Return (x, y) of the center of cell containing provided text 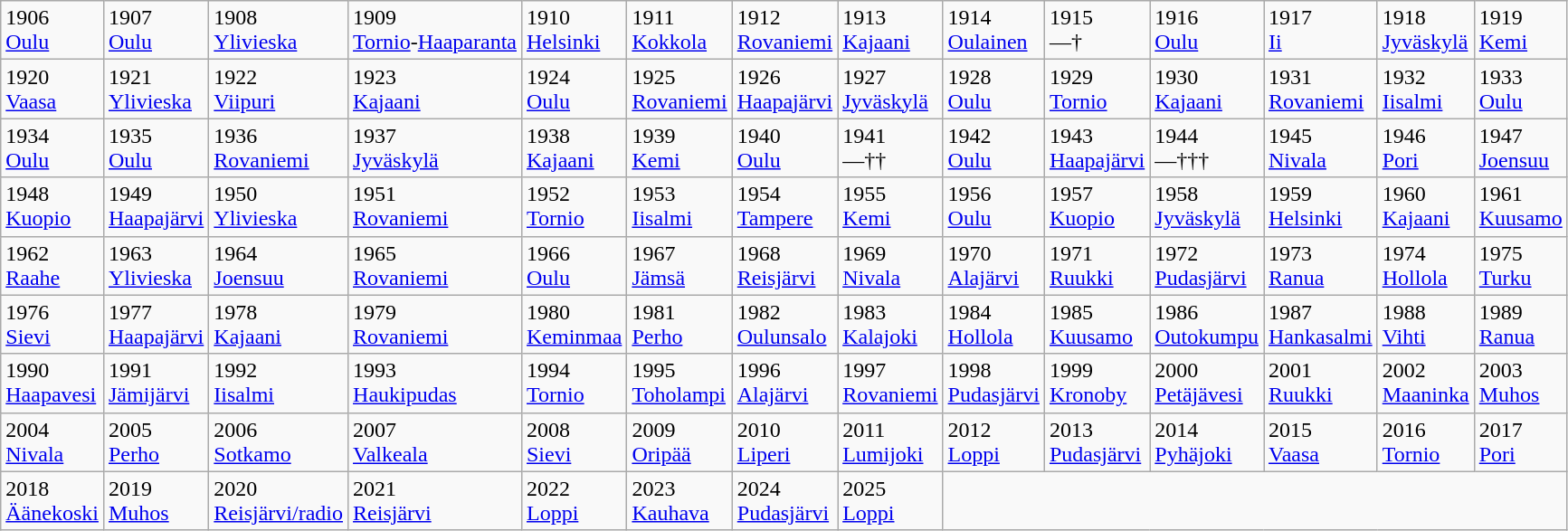
2025 Loppi (890, 501)
1965 Rovaniemi (435, 266)
1953 Iisalmi (679, 206)
1921 Ylivieska (156, 89)
1969 Nivala (890, 266)
1933 Oulu (1520, 89)
1956 Oulu (993, 206)
2020 Reisjärvi/radio (279, 501)
1913 Kajaani (890, 31)
1922 Viipuri (279, 89)
1964 Joensuu (279, 266)
2018 Äänekoski (52, 501)
2006 Sotkamo (279, 441)
2007 Valkeala (435, 441)
2013 Pudasjärvi (1097, 441)
1970 Alajärvi (993, 266)
2015 Vaasa (1320, 441)
1909 Tornio-Haaparanta (435, 31)
1991 Jämijärvi (156, 384)
1914 Oulainen (993, 31)
1932 Iisalmi (1426, 89)
2019 Muhos (156, 501)
2024 Pudasjärvi (784, 501)
1954 Tampere (784, 206)
1926 Haapajärvi (784, 89)
2008 Sievi (574, 441)
1997 Rovaniemi (890, 384)
2016 Tornio (1426, 441)
1998 Pudasjärvi (993, 384)
1975 Turku (1520, 266)
1908 Ylivieska (279, 31)
2010 Liperi (784, 441)
1916 Oulu (1207, 31)
1992 Iisalmi (279, 384)
1927 Jyväskylä (890, 89)
1955 Kemi (890, 206)
1949 Haapajärvi (156, 206)
1999 Kronoby (1097, 384)
1959 Helsinki (1320, 206)
1938 Kajaani (574, 148)
1907 Oulu (156, 31)
1963 Ylivieska (156, 266)
2003 Muhos (1520, 384)
1961 Kuusamo (1520, 206)
1923 Kajaani (435, 89)
1930 Kajaani (1207, 89)
1984 Hollola (993, 324)
1950 Ylivieska (279, 206)
1974 Hollola (1426, 266)
1951 Rovaniemi (435, 206)
1911 Kokkola (679, 31)
1996 Alajärvi (784, 384)
1979 Rovaniemi (435, 324)
1967 Jämsä (679, 266)
1980 Keminmaa (574, 324)
1988 Vihti (1426, 324)
1978 Kajaani (279, 324)
2022 Loppi (574, 501)
2002 Maaninka (1426, 384)
2000 Petäjävesi (1207, 384)
1952 Tornio (574, 206)
1960 Kajaani (1426, 206)
1987 Hankasalmi (1320, 324)
1989 Ranua (1520, 324)
1973 Ranua (1320, 266)
1939 Kemi (679, 148)
1943 Haapajärvi (1097, 148)
1917 Ii (1320, 31)
1966 Oulu (574, 266)
2014 Pyhäjoki (1207, 441)
1929 Tornio (1097, 89)
1993 Haukipudas (435, 384)
1968 Reisjärvi (784, 266)
2017 Pori (1520, 441)
1971 Ruukki (1097, 266)
1983 Kalajoki (890, 324)
1986 Outokumpu (1207, 324)
1944—††† (1207, 148)
1935 Oulu (156, 148)
1910 Helsinki (574, 31)
1940 Oulu (784, 148)
1931 Rovaniemi (1320, 89)
1958 Jyväskylä (1207, 206)
1977 Haapajärvi (156, 324)
1948 Kuopio (52, 206)
1919 Kemi (1520, 31)
1928 Oulu (993, 89)
2012 Loppi (993, 441)
1945 Nivala (1320, 148)
1912 Rovaniemi (784, 31)
1962 Raahe (52, 266)
1976 Sievi (52, 324)
1985 Kuusamo (1097, 324)
1994 Tornio (574, 384)
1981 Perho (679, 324)
1918 Jyväskylä (1426, 31)
2023 Kauhava (679, 501)
1995 Toholampi (679, 384)
1915 —† (1097, 31)
1925 Rovaniemi (679, 89)
1934 Oulu (52, 148)
1942 Oulu (993, 148)
1924 Oulu (574, 89)
2005 Perho (156, 441)
2009 Oripää (679, 441)
1941—†† (890, 148)
1990 Haapavesi (52, 384)
1937 Jyväskylä (435, 148)
1947 Joensuu (1520, 148)
1946 Pori (1426, 148)
1982 Oulunsalo (784, 324)
2001 Ruukki (1320, 384)
2021 Reisjärvi (435, 501)
1957 Kuopio (1097, 206)
2004 Nivala (52, 441)
1906 Oulu (52, 31)
2011 Lumijoki (890, 441)
1972 Pudasjärvi (1207, 266)
1936 Rovaniemi (279, 148)
1920 Vaasa (52, 89)
